Identify which cell holds the provided text, then report its [X, Y] central coordinate. 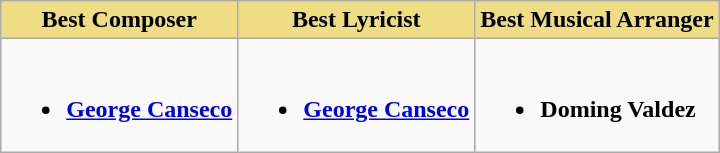
Best Composer [120, 20]
Doming Valdez [597, 96]
Best Lyricist [356, 20]
Best Musical Arranger [597, 20]
